Detect which cell encompasses the target text, then output its [x, y] center coordinate. 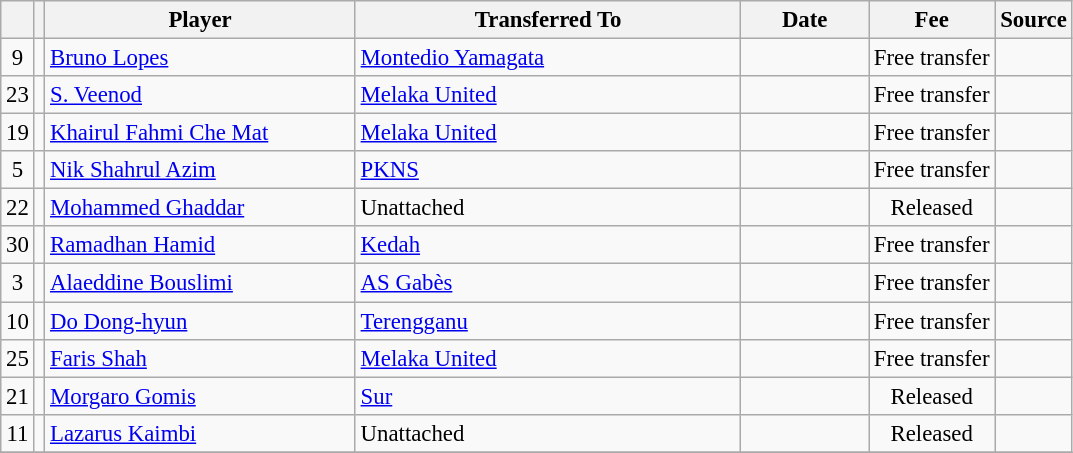
Fee [931, 20]
21 [18, 396]
10 [18, 321]
Ramadhan Hamid [200, 245]
AS Gabès [548, 283]
S. Veenod [200, 95]
30 [18, 245]
9 [18, 58]
Khairul Fahmi Che Mat [200, 133]
Do Dong-hyun [200, 321]
PKNS [548, 170]
Montedio Yamagata [548, 58]
Mohammed Ghaddar [200, 208]
Sur [548, 396]
Player [200, 20]
5 [18, 170]
Date [805, 20]
Alaeddine Bouslimi [200, 283]
3 [18, 283]
Kedah [548, 245]
Bruno Lopes [200, 58]
23 [18, 95]
Faris Shah [200, 358]
11 [18, 433]
Source [1034, 20]
19 [18, 133]
Nik Shahrul Azim [200, 170]
22 [18, 208]
Transferred To [548, 20]
25 [18, 358]
Morgaro Gomis [200, 396]
Lazarus Kaimbi [200, 433]
Terengganu [548, 321]
